For the text-containing cell, return its midpoint in (x, y) coordinate format. 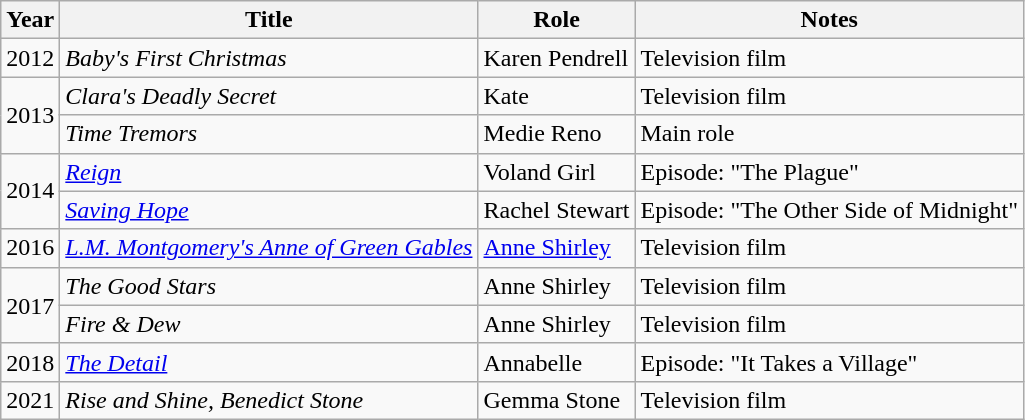
Rachel Stewart (556, 210)
The Good Stars (269, 286)
Reign (269, 172)
Main role (830, 134)
The Detail (269, 362)
Annabelle (556, 362)
2017 (30, 305)
Clara's Deadly Secret (269, 96)
Title (269, 20)
2016 (30, 248)
2018 (30, 362)
Episode: "The Plague" (830, 172)
Role (556, 20)
Notes (830, 20)
Saving Hope (269, 210)
Episode: "The Other Side of Midnight" (830, 210)
Voland Girl (556, 172)
2021 (30, 400)
2013 (30, 115)
Karen Pendrell (556, 58)
2014 (30, 191)
Kate (556, 96)
Medie Reno (556, 134)
Baby's First Christmas (269, 58)
Time Tremors (269, 134)
2012 (30, 58)
Year (30, 20)
L.M. Montgomery's Anne of Green Gables (269, 248)
Rise and Shine, Benedict Stone (269, 400)
Fire & Dew (269, 324)
Gemma Stone (556, 400)
Episode: "It Takes a Village" (830, 362)
